Scan for the cell matching the given text and deliver its [X, Y] coordinate at center. 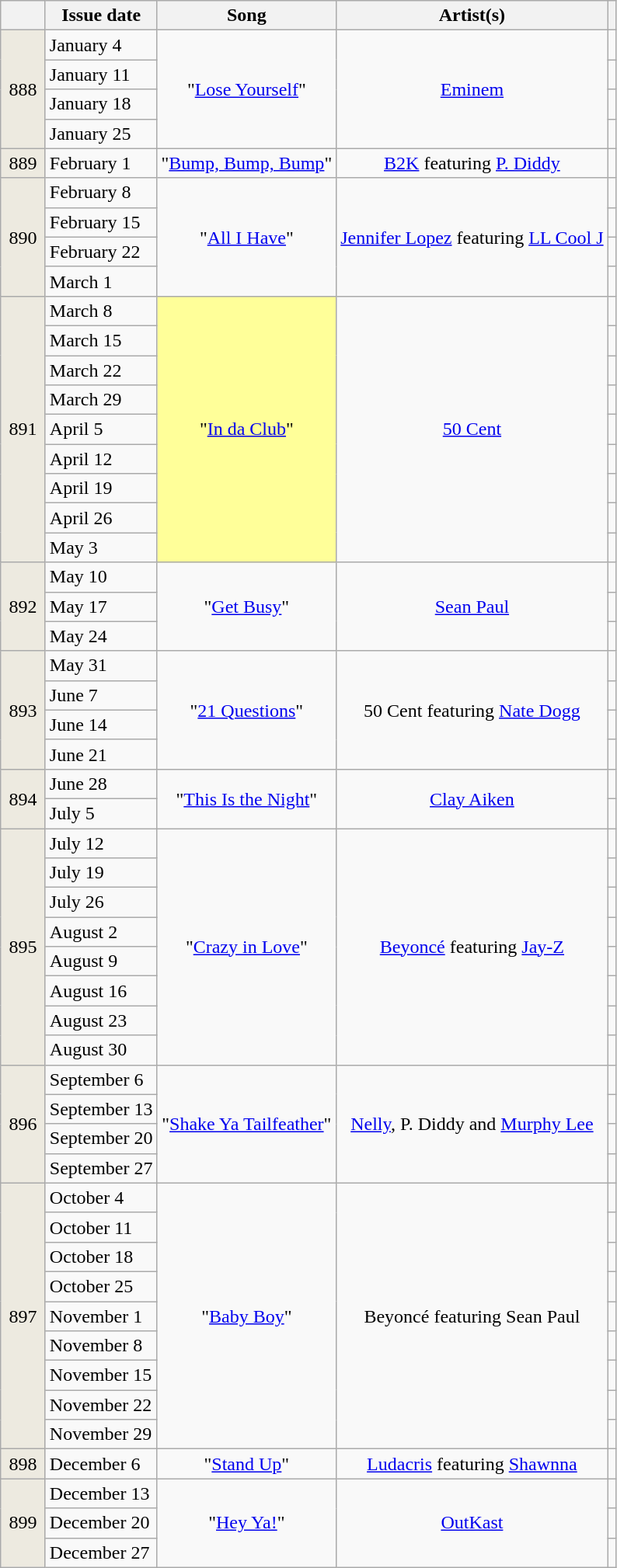
Beyoncé featuring Jay-Z [472, 946]
October 4 [101, 1198]
February 22 [101, 252]
"Baby Boy" [247, 1316]
September 20 [101, 1139]
890 [23, 237]
May 17 [101, 607]
October 11 [101, 1227]
50 Cent [472, 429]
"In da Club" [247, 429]
May 24 [101, 636]
"Shake Ya Tailfeather" [247, 1124]
March 8 [101, 311]
Sean Paul [472, 607]
889 [23, 163]
February 8 [101, 193]
December 20 [101, 1523]
January 11 [101, 75]
August 2 [101, 932]
April 5 [101, 429]
November 22 [101, 1405]
November 8 [101, 1346]
November 15 [101, 1375]
August 9 [101, 961]
July 5 [101, 813]
"Hey Ya!" [247, 1523]
January 25 [101, 134]
March 29 [101, 400]
January 4 [101, 45]
June 21 [101, 754]
July 12 [101, 843]
January 18 [101, 104]
December 6 [101, 1464]
Nelly, P. Diddy and Murphy Lee [472, 1124]
891 [23, 429]
894 [23, 798]
50 Cent featuring Nate Dogg [472, 710]
October 18 [101, 1257]
August 23 [101, 1020]
892 [23, 607]
September 13 [101, 1109]
897 [23, 1316]
"Lose Yourself" [247, 89]
899 [23, 1523]
May 10 [101, 577]
February 1 [101, 163]
Song [247, 16]
Issue date [101, 16]
May 31 [101, 666]
Eminem [472, 89]
"Bump, Bump, Bump" [247, 163]
April 26 [101, 518]
November 1 [101, 1316]
"Crazy in Love" [247, 946]
August 16 [101, 991]
896 [23, 1124]
May 3 [101, 548]
September 6 [101, 1080]
Ludacris featuring Shawnna [472, 1464]
June 14 [101, 725]
888 [23, 89]
B2K featuring P. Diddy [472, 163]
March 15 [101, 340]
"Stand Up" [247, 1464]
July 19 [101, 873]
November 29 [101, 1434]
898 [23, 1464]
"21 Questions" [247, 710]
June 28 [101, 784]
December 13 [101, 1493]
Jennifer Lopez featuring LL Cool J [472, 237]
OutKast [472, 1523]
895 [23, 946]
"This Is the Night" [247, 798]
893 [23, 710]
February 15 [101, 222]
Beyoncé featuring Sean Paul [472, 1316]
June 7 [101, 695]
March 1 [101, 281]
"Get Busy" [247, 607]
July 26 [101, 902]
September 27 [101, 1168]
April 19 [101, 488]
October 25 [101, 1286]
Artist(s) [472, 16]
April 12 [101, 459]
Clay Aiken [472, 798]
December 27 [101, 1552]
August 30 [101, 1050]
"All I Have" [247, 237]
March 22 [101, 370]
